Return [X, Y] of the center of cell containing provided text 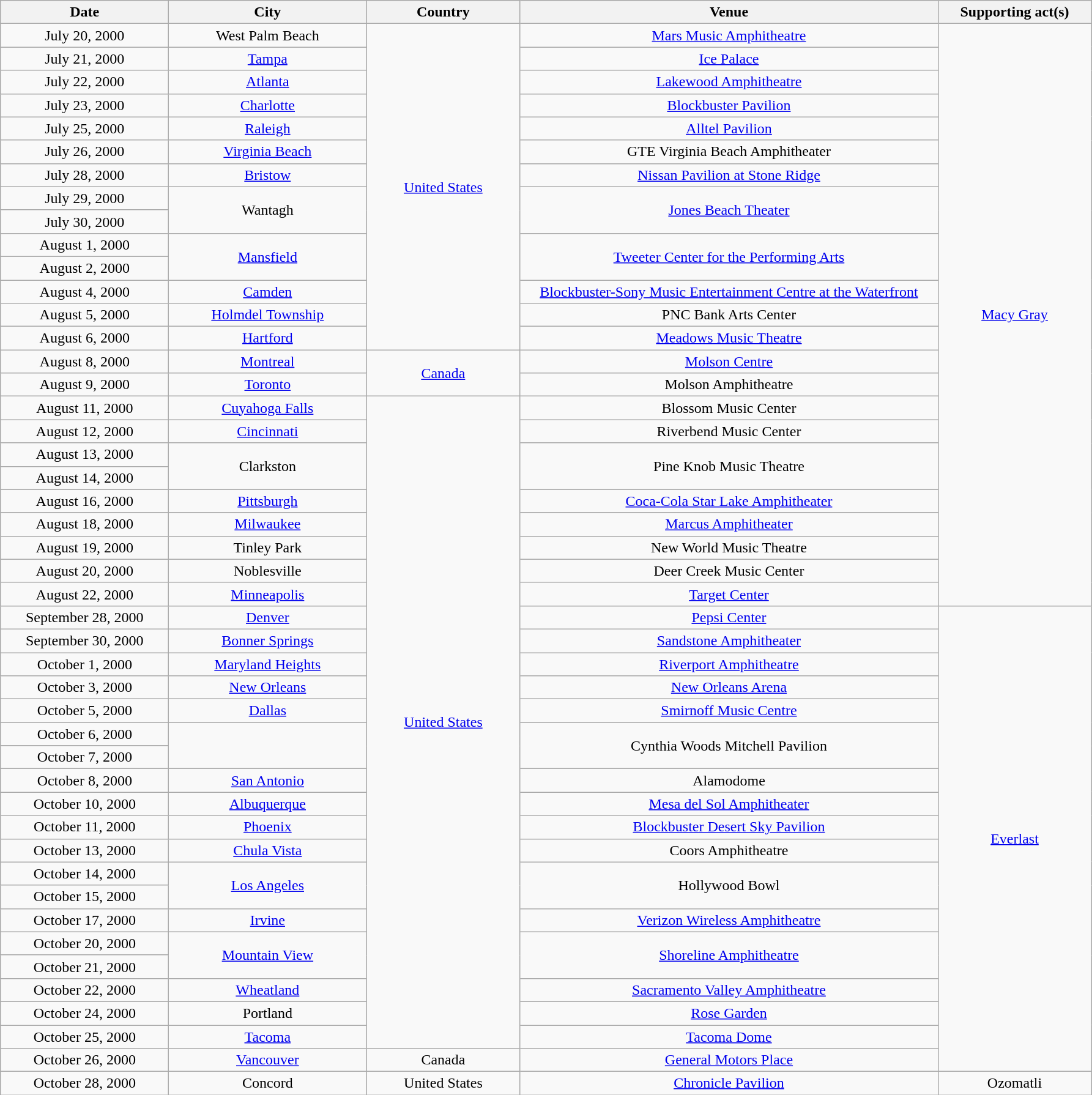
Cynthia Woods Mitchell Pavilion [729, 746]
Bonner Springs [268, 640]
August 11, 2000 [84, 408]
Mesa del Sol Amphitheater [729, 804]
West Palm Beach [268, 35]
Minneapolis [268, 594]
Cuyahoga Falls [268, 408]
July 30, 2000 [84, 221]
Tinley Park [268, 547]
Atlanta [268, 82]
Mars Music Amphitheatre [729, 35]
Macy Gray [1014, 315]
Supporting act(s) [1014, 12]
July 28, 2000 [84, 175]
October 20, 2000 [84, 943]
October 6, 2000 [84, 734]
New World Music Theatre [729, 547]
Tacoma [268, 1037]
Blockbuster Desert Sky Pavilion [729, 827]
Los Angeles [268, 885]
Wheatland [268, 990]
Raleigh [268, 128]
July 20, 2000 [84, 35]
Coca-Cola Star Lake Amphitheater [729, 501]
September 30, 2000 [84, 640]
City [268, 12]
New Orleans [268, 688]
Charlotte [268, 105]
August 16, 2000 [84, 501]
October 25, 2000 [84, 1037]
Wantagh [268, 210]
PNC Bank Arts Center [729, 315]
San Antonio [268, 781]
October 8, 2000 [84, 781]
August 14, 2000 [84, 478]
August 2, 2000 [84, 268]
October 13, 2000 [84, 850]
Mansfield [268, 256]
Tampa [268, 59]
August 18, 2000 [84, 524]
October 7, 2000 [84, 757]
August 8, 2000 [84, 362]
Pine Knob Music Theatre [729, 466]
July 21, 2000 [84, 59]
August 22, 2000 [84, 594]
Deer Creek Music Center [729, 571]
October 11, 2000 [84, 827]
Noblesville [268, 571]
July 25, 2000 [84, 128]
Ice Palace [729, 59]
Chronicle Pavilion [729, 1083]
August 6, 2000 [84, 338]
Cincinnati [268, 431]
Hartford [268, 338]
August 12, 2000 [84, 431]
October 10, 2000 [84, 804]
Irvine [268, 920]
Date [84, 12]
Blockbuster Pavilion [729, 105]
Rose Garden [729, 1013]
Verizon Wireless Amphitheatre [729, 920]
Virginia Beach [268, 152]
October 15, 2000 [84, 897]
Nissan Pavilion at Stone Ridge [729, 175]
October 14, 2000 [84, 874]
Target Center [729, 594]
October 1, 2000 [84, 664]
August 4, 2000 [84, 292]
August 1, 2000 [84, 245]
Blockbuster-Sony Music Entertainment Centre at the Waterfront [729, 292]
Camden [268, 292]
Bristow [268, 175]
October 22, 2000 [84, 990]
Blossom Music Center [729, 408]
GTE Virginia Beach Amphitheater [729, 152]
Everlast [1014, 838]
Toronto [268, 385]
October 24, 2000 [84, 1013]
August 5, 2000 [84, 315]
Coors Amphitheatre [729, 850]
Marcus Amphitheater [729, 524]
Smirnoff Music Centre [729, 711]
Hollywood Bowl [729, 885]
Alamodome [729, 781]
October 17, 2000 [84, 920]
Clarkston [268, 466]
Tweeter Center for the Performing Arts [729, 256]
Milwaukee [268, 524]
Pittsburgh [268, 501]
Holmdel Township [268, 315]
Jones Beach Theater [729, 210]
October 28, 2000 [84, 1083]
Portland [268, 1013]
Sacramento Valley Amphitheatre [729, 990]
July 29, 2000 [84, 198]
Sandstone Amphitheater [729, 640]
July 26, 2000 [84, 152]
Alltel Pavilion [729, 128]
Pepsi Center [729, 617]
August 9, 2000 [84, 385]
October 21, 2000 [84, 967]
Shoreline Amphitheatre [729, 955]
Lakewood Amphitheatre [729, 82]
Albuquerque [268, 804]
October 26, 2000 [84, 1060]
Chula Vista [268, 850]
Vancouver [268, 1060]
October 5, 2000 [84, 711]
Denver [268, 617]
Riverbend Music Center [729, 431]
October 3, 2000 [84, 688]
Montreal [268, 362]
Riverport Amphitheatre [729, 664]
September 28, 2000 [84, 617]
August 13, 2000 [84, 455]
Maryland Heights [268, 664]
Mountain View [268, 955]
Molson Centre [729, 362]
Dallas [268, 711]
August 19, 2000 [84, 547]
Tacoma Dome [729, 1037]
Molson Amphitheatre [729, 385]
Venue [729, 12]
Country [443, 12]
Phoenix [268, 827]
General Motors Place [729, 1060]
Ozomatli [1014, 1083]
July 23, 2000 [84, 105]
New Orleans Arena [729, 688]
Meadows Music Theatre [729, 338]
July 22, 2000 [84, 82]
Concord [268, 1083]
August 20, 2000 [84, 571]
